Return [X, Y] of the center of cell containing provided text 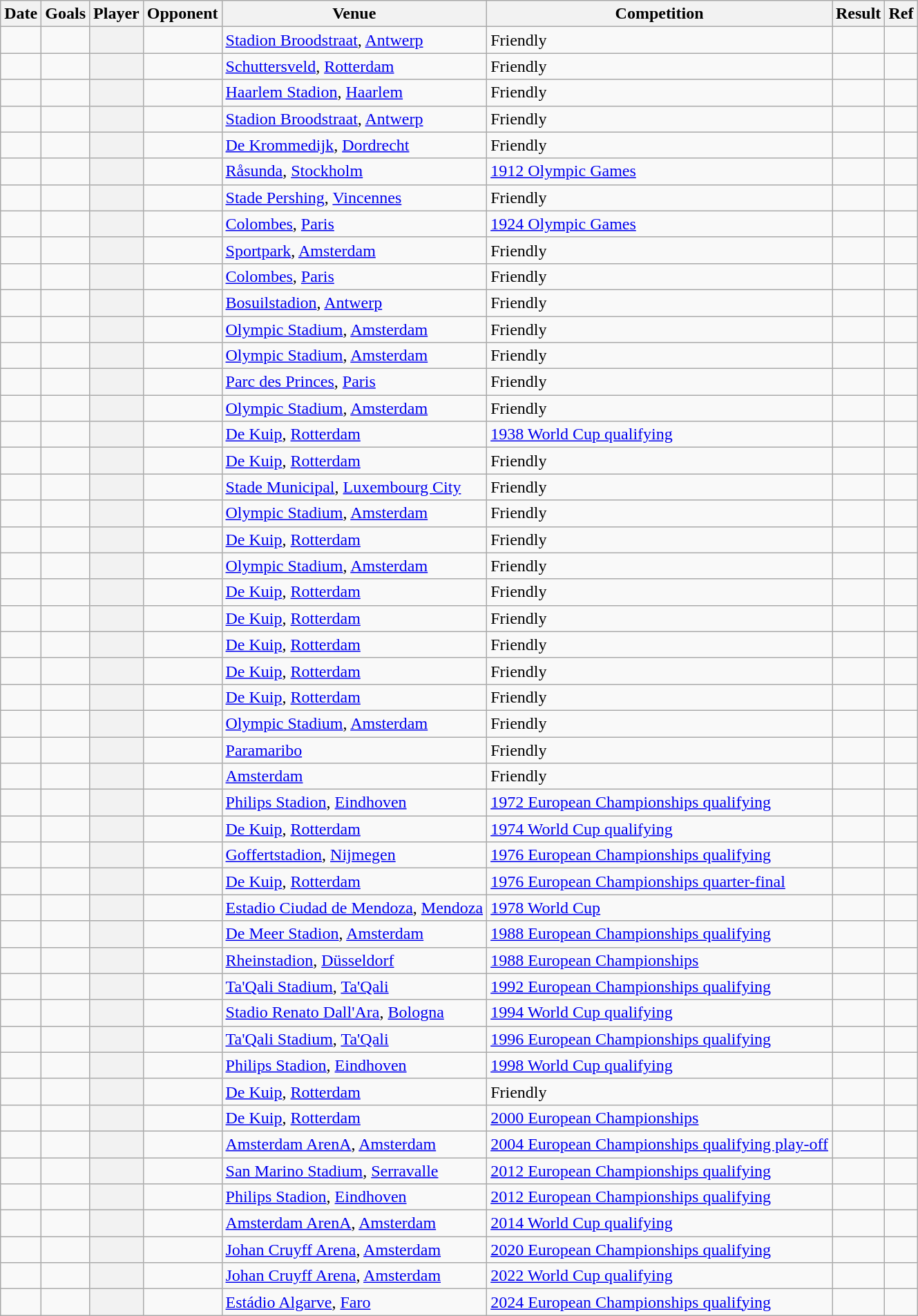
1976 European Championships quarter-final [660, 881]
1996 European Championships qualifying [660, 1039]
1978 World Cup [660, 908]
1924 Olympic Games [660, 224]
Paramaribo [354, 750]
1994 World Cup qualifying [660, 1013]
2000 European Championships [660, 1118]
Haarlem Stadion, Haarlem [354, 93]
Parc des Princes, Paris [354, 382]
Ref [901, 14]
De Krommedijk, Dordrecht [354, 145]
2004 European Championships qualifying play-off [660, 1144]
Råsunda, Stockholm [354, 171]
2022 World Cup qualifying [660, 1276]
Goffertstadion, Nijmegen [354, 855]
Stadio Renato Dall'Ara, Bologna [354, 1013]
2024 European Championships qualifying [660, 1302]
Estadio Ciudad de Mendoza, Mendoza [354, 908]
1992 European Championships qualifying [660, 986]
2020 European Championships qualifying [660, 1250]
Player [117, 14]
Estádio Algarve, Faro [354, 1302]
1988 European Championships qualifying [660, 934]
2014 World Cup qualifying [660, 1223]
San Marino Stadium, Serravalle [354, 1171]
Competition [660, 14]
Goals [66, 14]
1998 World Cup qualifying [660, 1065]
Stade Pershing, Vincennes [354, 198]
Sportpark, Amsterdam [354, 250]
Bosuilstadion, Antwerp [354, 303]
Date [21, 14]
1988 European Championships [660, 960]
1976 European Championships qualifying [660, 855]
Venue [354, 14]
Amsterdam [354, 776]
Result [858, 14]
1912 Olympic Games [660, 171]
De Meer Stadion, Amsterdam [354, 934]
Stade Municipal, Luxembourg City [354, 487]
Rheinstadion, Düsseldorf [354, 960]
1974 World Cup qualifying [660, 829]
Schuttersveld, Rotterdam [354, 66]
1972 European Championships qualifying [660, 803]
1938 World Cup qualifying [660, 435]
Opponent [182, 14]
